Provide the [X, Y] coordinate of the cell's center where the given text is located.  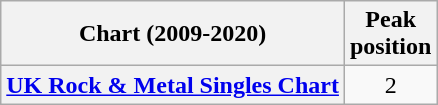
Peakposition [390, 34]
UK Rock & Metal Singles Chart [173, 85]
Chart (2009-2020) [173, 34]
2 [390, 85]
